From the cell containing the given text, extract its center point as (X, Y) coordinate. 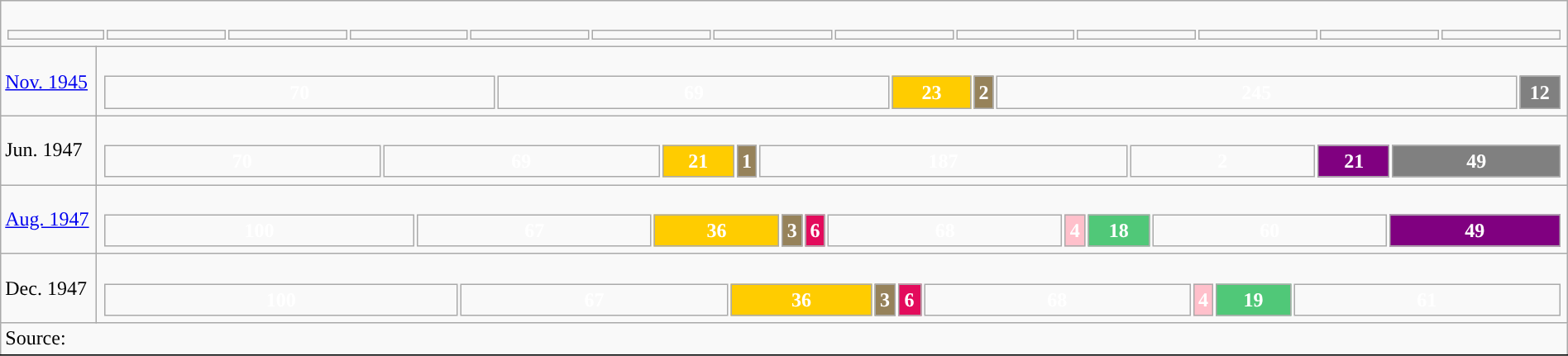
Source: (784, 339)
245 (1257, 93)
100 67 36 3 6 68 4 19 61 (832, 288)
Dec. 1947 (49, 288)
70 69 23 2 245 12 (832, 81)
187 (943, 162)
12 (1540, 93)
100 67 36 3 6 68 4 18 60 49 (832, 220)
60 (1270, 230)
Aug. 1947 (49, 220)
23 (931, 93)
19 (1254, 300)
18 (1119, 230)
70 69 21 1 187 2 21 49 (832, 150)
61 (1427, 300)
Jun. 1947 (49, 150)
1 (748, 162)
Nov. 1945 (49, 81)
